Return the (x, y) coordinate for the center point of the cell that contains the specified text.  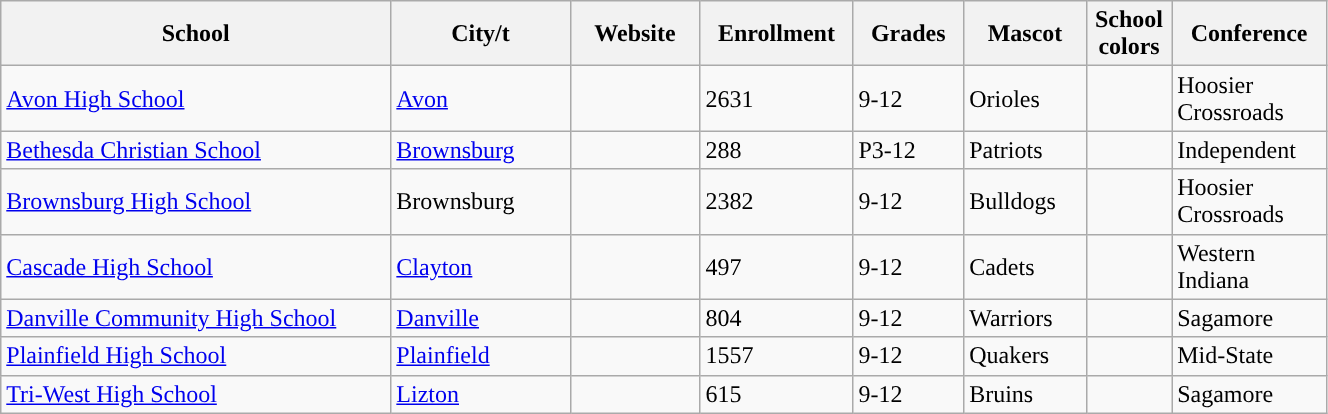
Danville Community High School (196, 318)
Danville (480, 318)
Cadets (1026, 266)
P3-12 (908, 150)
2382 (776, 202)
Patriots (1026, 150)
Quakers (1026, 356)
Avon (480, 98)
497 (776, 266)
Grades (908, 34)
School (196, 34)
Mid-State (1250, 356)
Cascade High School (196, 266)
Orioles (1026, 98)
City/t (480, 34)
804 (776, 318)
Plainfield (480, 356)
Bethesda Christian School (196, 150)
1557 (776, 356)
Bulldogs (1026, 202)
Lizton (480, 394)
2631 (776, 98)
615 (776, 394)
Enrollment (776, 34)
Clayton (480, 266)
Website (635, 34)
Bruins (1026, 394)
Brownsburg High School (196, 202)
Avon High School (196, 98)
Western Indiana (1250, 266)
288 (776, 150)
Tri-West High School (196, 394)
Plainfield High School (196, 356)
Mascot (1026, 34)
Independent (1250, 150)
Warriors (1026, 318)
Conference (1250, 34)
School colors (1128, 34)
